Find where the given text appears and provide that cell's center as [X, Y] coordinate. 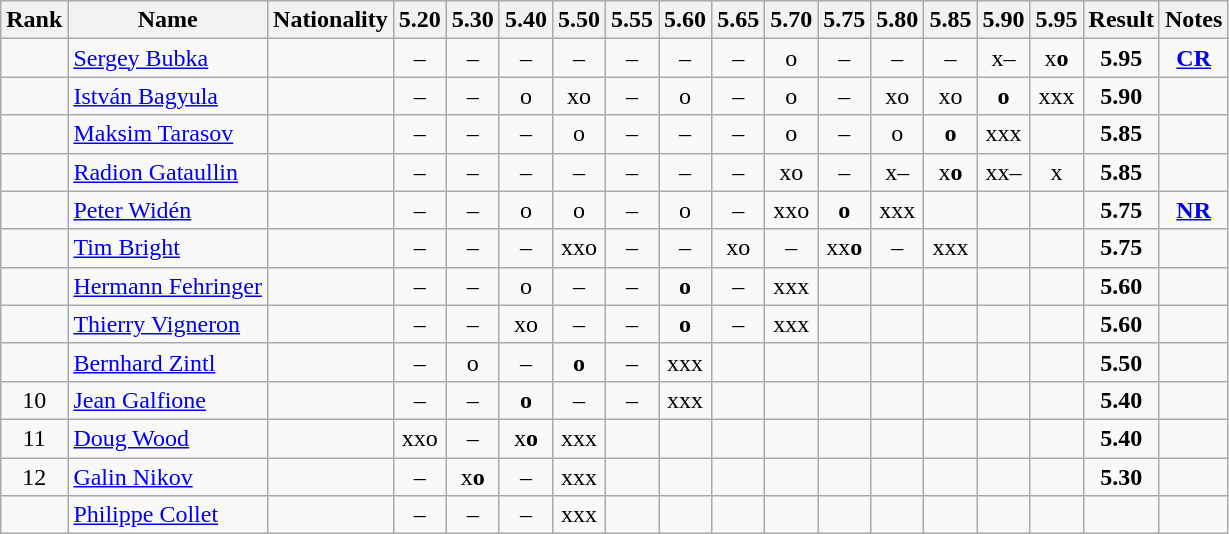
István Bagyula [168, 96]
Notes [1193, 20]
Jean Galfione [168, 400]
Rank [34, 20]
Galin Nikov [168, 477]
5.65 [738, 20]
5.55 [632, 20]
Bernhard Zintl [168, 362]
Sergey Bubka [168, 58]
CR [1193, 58]
Result [1121, 20]
10 [34, 400]
Doug Wood [168, 438]
Hermann Fehringer [168, 286]
Name [168, 20]
12 [34, 477]
Tim Bright [168, 248]
xx– [1004, 172]
Radion Gataullin [168, 172]
Peter Widén [168, 210]
5.70 [792, 20]
Maksim Tarasov [168, 134]
x [1056, 172]
Philippe Collet [168, 515]
Nationality [331, 20]
NR [1193, 210]
11 [34, 438]
5.20 [420, 20]
Thierry Vigneron [168, 324]
5.80 [898, 20]
